Identify which cell holds the provided text, then report its (X, Y) central coordinate. 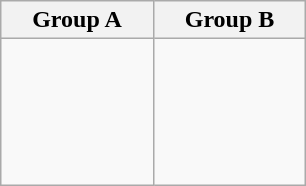
Group A (78, 20)
Group B (230, 20)
